Find where the given text appears and provide that cell's center as [X, Y] coordinate. 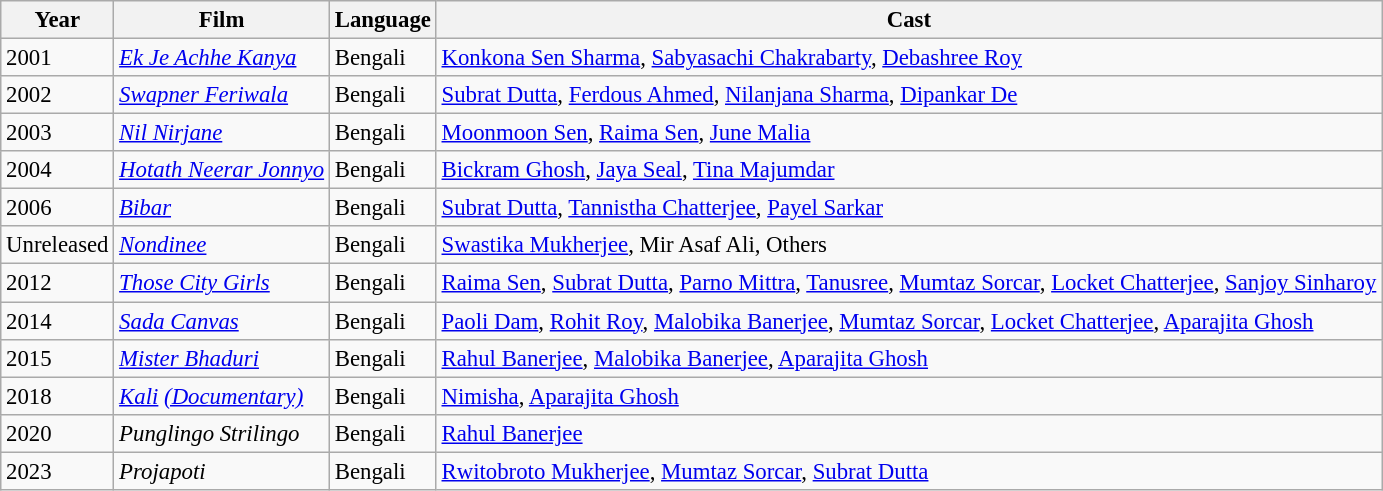
Kali (Documentary) [222, 396]
Sada Canvas [222, 321]
Rahul Banerjee, Malobika Banerjee, Aparajita Ghosh [908, 358]
Cast [908, 20]
Paoli Dam, Rohit Roy, Malobika Banerjee, Mumtaz Sorcar, Locket Chatterjee, Aparajita Ghosh [908, 321]
Punglingo Strilingo [222, 433]
2014 [58, 321]
Subrat Dutta, Tannistha Chatterjee, Payel Sarkar [908, 208]
Raima Sen, Subrat Dutta, Parno Mittra, Tanusree, Mumtaz Sorcar, Locket Chatterjee, Sanjoy Sinharoy [908, 283]
Rahul Banerjee [908, 433]
Nil Nirjane [222, 133]
Unreleased [58, 245]
2015 [58, 358]
2023 [58, 471]
Ek Je Achhe Kanya [222, 58]
2018 [58, 396]
2020 [58, 433]
Mister Bhaduri [222, 358]
Konkona Sen Sharma, Sabyasachi Chakrabarty, Debashree Roy [908, 58]
2012 [58, 283]
2001 [58, 58]
Bickram Ghosh, Jaya Seal, Tina Majumdar [908, 170]
Nimisha, Aparajita Ghosh [908, 396]
Subrat Dutta, Ferdous Ahmed, Nilanjana Sharma, Dipankar De [908, 95]
Hotath Neerar Jonnyo [222, 170]
2006 [58, 208]
Film [222, 20]
2004 [58, 170]
2002 [58, 95]
Bibar [222, 208]
Year [58, 20]
Those City Girls [222, 283]
2003 [58, 133]
Moonmoon Sen, Raima Sen, June Malia [908, 133]
Language [382, 20]
Rwitobroto Mukherjee, Mumtaz Sorcar, Subrat Dutta [908, 471]
Projapoti [222, 471]
Swapner Feriwala [222, 95]
Nondinee [222, 245]
Swastika Mukherjee, Mir Asaf Ali, Others [908, 245]
